Scan for the cell matching the given text and deliver its (x, y) coordinate at center. 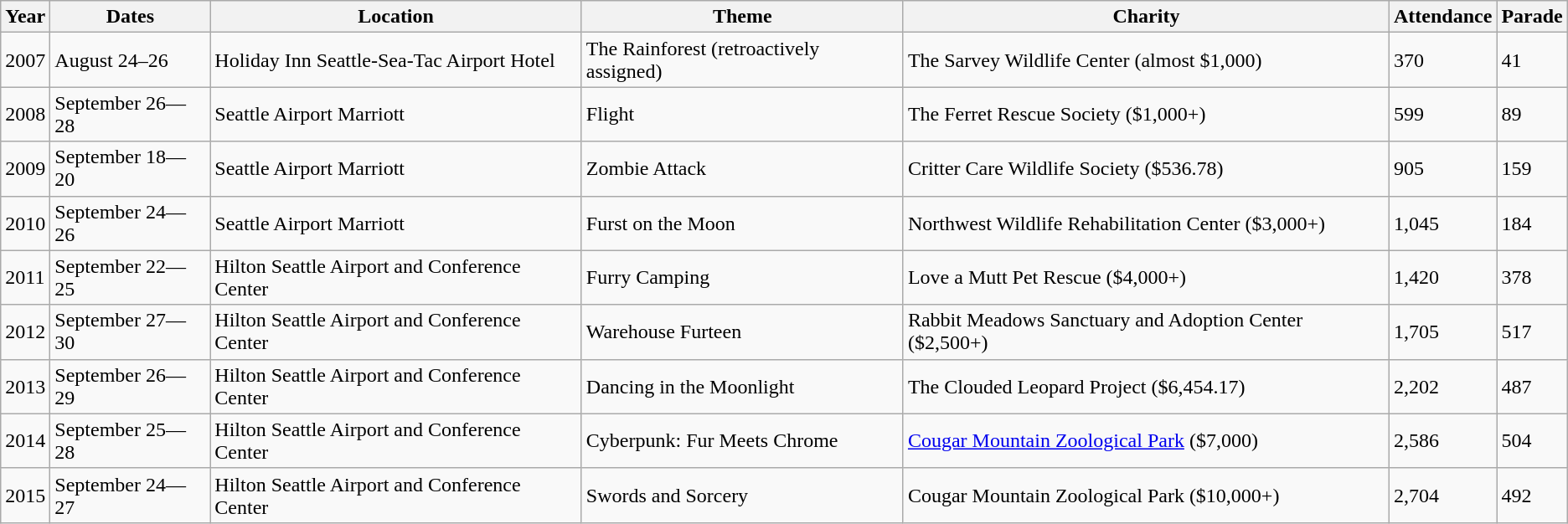
1,705 (1442, 331)
905 (1442, 169)
September 24—26 (131, 223)
2009 (25, 169)
Northwest Wildlife Rehabilitation Center ($3,000+) (1146, 223)
2014 (25, 440)
Flight (742, 114)
2015 (25, 496)
Love a Mutt Pet Rescue ($4,000+) (1146, 278)
Location (395, 17)
2,586 (1442, 440)
The Clouded Leopard Project ($6,454.17) (1146, 387)
1,420 (1442, 278)
2007 (25, 60)
Swords and Sorcery (742, 496)
2013 (25, 387)
1,045 (1442, 223)
2012 (25, 331)
2011 (25, 278)
September 22—25 (131, 278)
Warehouse Furteen (742, 331)
The Sarvey Wildlife Center (almost $1,000) (1146, 60)
The Ferret Rescue Society ($1,000+) (1146, 114)
370 (1442, 60)
492 (1532, 496)
Holiday Inn Seattle-Sea-Tac Airport Hotel (395, 60)
Dates (131, 17)
2,704 (1442, 496)
2008 (25, 114)
Furst on the Moon (742, 223)
487 (1532, 387)
Critter Care Wildlife Society ($536.78) (1146, 169)
378 (1532, 278)
504 (1532, 440)
Cyberpunk: Fur Meets Chrome (742, 440)
517 (1532, 331)
The Rainforest (retroactively assigned) (742, 60)
September 18—20 (131, 169)
Theme (742, 17)
Charity (1146, 17)
Zombie Attack (742, 169)
Year (25, 17)
Parade (1532, 17)
September 26—28 (131, 114)
September 27—30 (131, 331)
89 (1532, 114)
41 (1532, 60)
2,202 (1442, 387)
184 (1532, 223)
Cougar Mountain Zoological Park ($10,000+) (1146, 496)
August 24–26 (131, 60)
Furry Camping (742, 278)
2010 (25, 223)
159 (1532, 169)
Dancing in the Moonlight (742, 387)
September 25—28 (131, 440)
Cougar Mountain Zoological Park ($7,000) (1146, 440)
September 24—27 (131, 496)
Rabbit Meadows Sanctuary and Adoption Center ($2,500+) (1146, 331)
Attendance (1442, 17)
September 26—29 (131, 387)
599 (1442, 114)
